Extract the [X, Y] coordinate from the center of the cell holding the provided text.  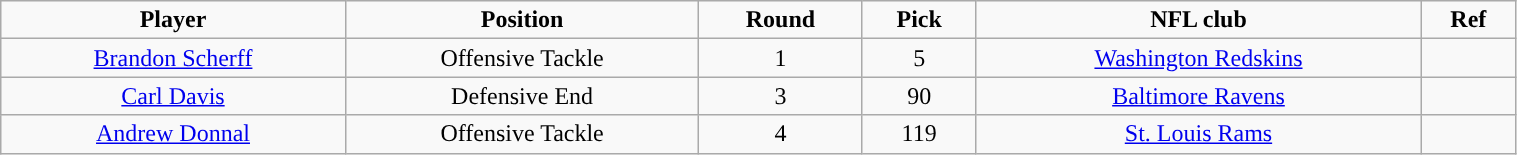
4 [780, 134]
Pick [919, 20]
Defensive End [522, 96]
1 [780, 58]
NFL club [1198, 20]
Washington Redskins [1198, 58]
Round [780, 20]
90 [919, 96]
Position [522, 20]
Baltimore Ravens [1198, 96]
Carl Davis [174, 96]
Ref [1468, 20]
Brandon Scherff [174, 58]
119 [919, 134]
Player [174, 20]
5 [919, 58]
Andrew Donnal [174, 134]
St. Louis Rams [1198, 134]
3 [780, 96]
